Detect which cell encompasses the target text, then output its [X, Y] center coordinate. 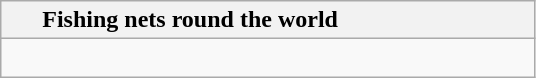
Fishing nets round the world [268, 20]
